Capture the cell that displays the provided text and extract its (X, Y) central coordinate. 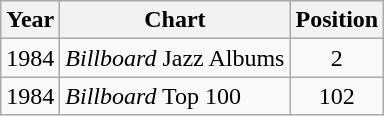
Billboard Jazz Albums (175, 58)
Billboard Top 100 (175, 96)
Year (30, 20)
2 (337, 58)
Chart (175, 20)
Position (337, 20)
102 (337, 96)
